Find where the given text appears and provide that cell's center as [x, y] coordinate. 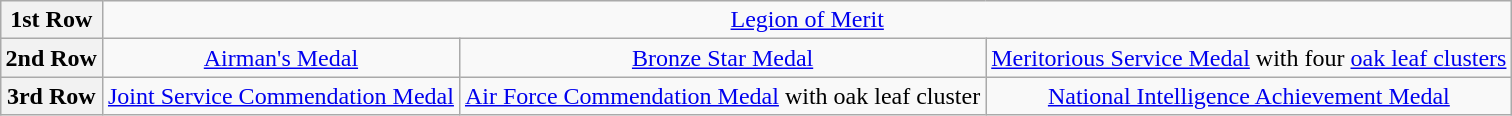
Bronze Star Medal [722, 58]
2nd Row [51, 58]
Airman's Medal [280, 58]
Air Force Commendation Medal with oak leaf cluster [722, 96]
National Intelligence Achievement Medal [1249, 96]
Legion of Merit [807, 20]
Meritorious Service Medal with four oak leaf clusters [1249, 58]
Joint Service Commendation Medal [280, 96]
3rd Row [51, 96]
1st Row [51, 20]
